Return (x, y) of the center of cell containing provided text 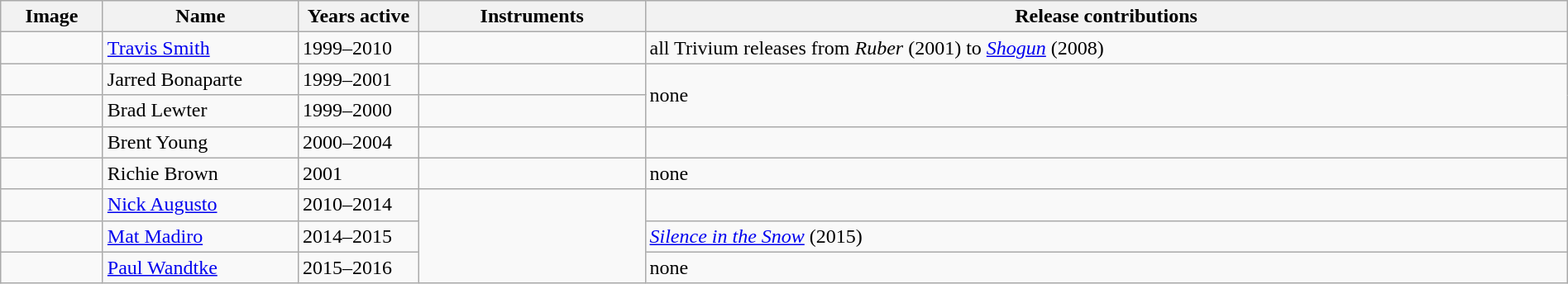
2001 (358, 173)
1999–2001 (358, 79)
2000–2004 (358, 142)
Silence in the Snow (2015) (1107, 236)
Brent Young (200, 142)
1999–2010 (358, 48)
2010–2014 (358, 205)
Richie Brown (200, 173)
Instruments (532, 17)
2015–2016 (358, 267)
Travis Smith (200, 48)
Mat Madiro (200, 236)
Jarred Bonaparte (200, 79)
1999–2000 (358, 111)
Brad Lewter (200, 111)
Name (200, 17)
Paul Wandtke (200, 267)
Years active (358, 17)
Release contributions (1107, 17)
Image (52, 17)
Nick Augusto (200, 205)
2014–2015 (358, 236)
all Trivium releases from Ruber (2001) to Shogun (2008) (1107, 48)
